Find where the given text appears and provide that cell's center as [X, Y] coordinate. 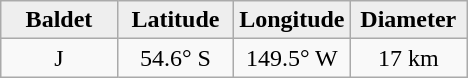
54.6° S [175, 58]
149.5° W [292, 58]
Longitude [292, 20]
17 km [408, 58]
J [59, 58]
Baldet [59, 20]
Latitude [175, 20]
Diameter [408, 20]
